Determine the (X, Y) coordinate at the center of the cell enclosing the given text.  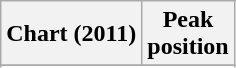
Peakposition (188, 34)
Chart (2011) (72, 34)
